Locate the cell with the specified text and output its [x, y] center coordinate. 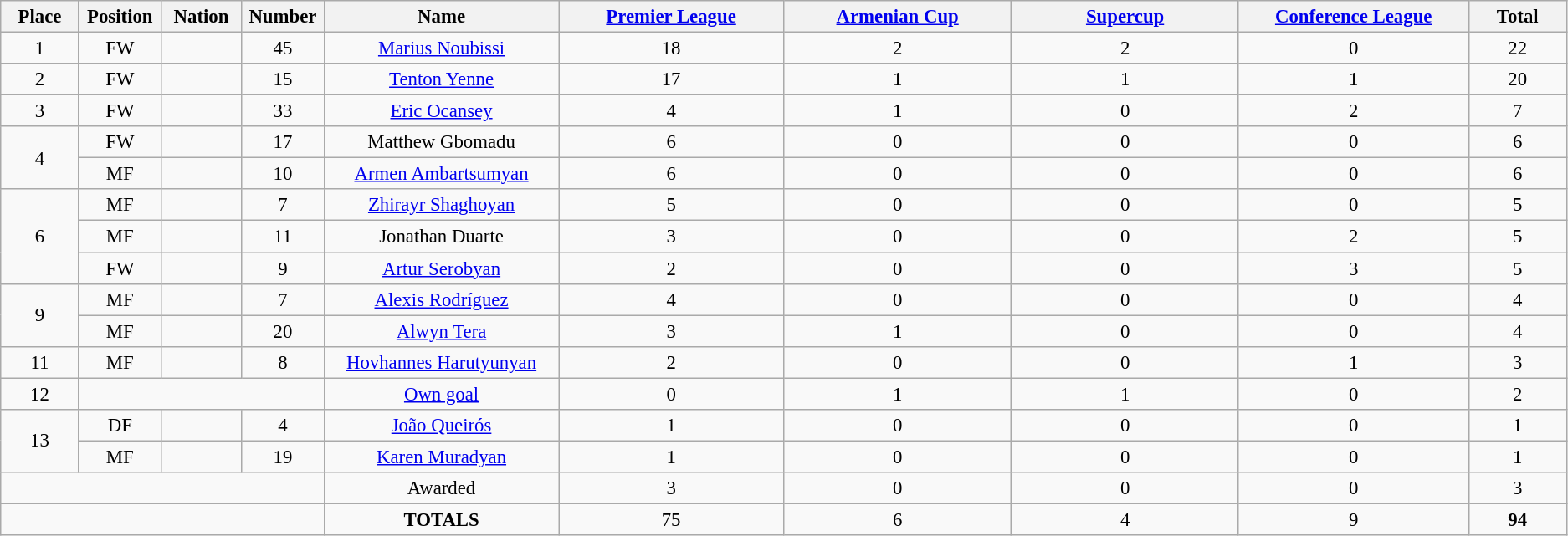
Supercup [1125, 17]
Jonathan Duarte [441, 237]
8 [283, 362]
Premier League [671, 17]
Hovhannes Harutyunyan [441, 362]
10 [283, 174]
12 [40, 394]
TOTALS [441, 519]
Number [283, 17]
94 [1518, 519]
Alexis Rodríguez [441, 299]
Conference League [1354, 17]
Karen Muradyan [441, 457]
João Queirós [441, 426]
Marius Noubissi [441, 48]
Awarded [441, 488]
Own goal [441, 394]
13 [40, 442]
Place [40, 17]
Zhirayr Shaghoyan [441, 205]
22 [1518, 48]
Position [120, 17]
Matthew Gbomadu [441, 142]
Tenton Yenne [441, 79]
33 [283, 111]
18 [671, 48]
Name [441, 17]
Armenian Cup [897, 17]
19 [283, 457]
Armen Ambartsumyan [441, 174]
75 [671, 519]
Alwyn Tera [441, 331]
Eric Ocansey [441, 111]
Nation [201, 17]
DF [120, 426]
45 [283, 48]
Artur Serobyan [441, 268]
15 [283, 79]
Total [1518, 17]
